Capture the cell that displays the provided text and extract its [x, y] central coordinate. 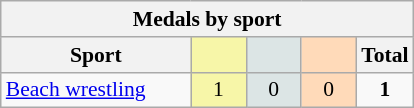
Sport [96, 55]
Medals by sport [208, 19]
Beach wrestling [96, 90]
Total [384, 55]
